For the text-containing cell, return its midpoint in [x, y] coordinate format. 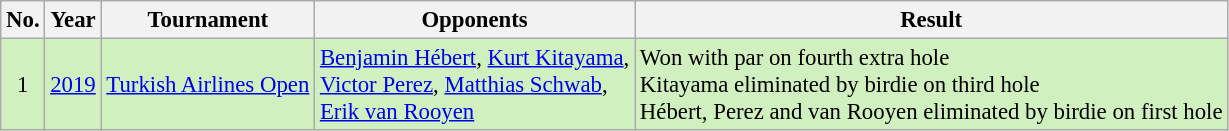
Tournament [208, 20]
Benjamin Hébert, Kurt Kitayama, Victor Perez, Matthias Schwab, Erik van Rooyen [475, 85]
Opponents [475, 20]
Turkish Airlines Open [208, 85]
Year [73, 20]
1 [23, 85]
2019 [73, 85]
No. [23, 20]
Result [932, 20]
Won with par on fourth extra holeKitayama eliminated by birdie on third holeHébert, Perez and van Rooyen eliminated by birdie on first hole [932, 85]
